Detect which cell encompasses the target text, then output its [x, y] center coordinate. 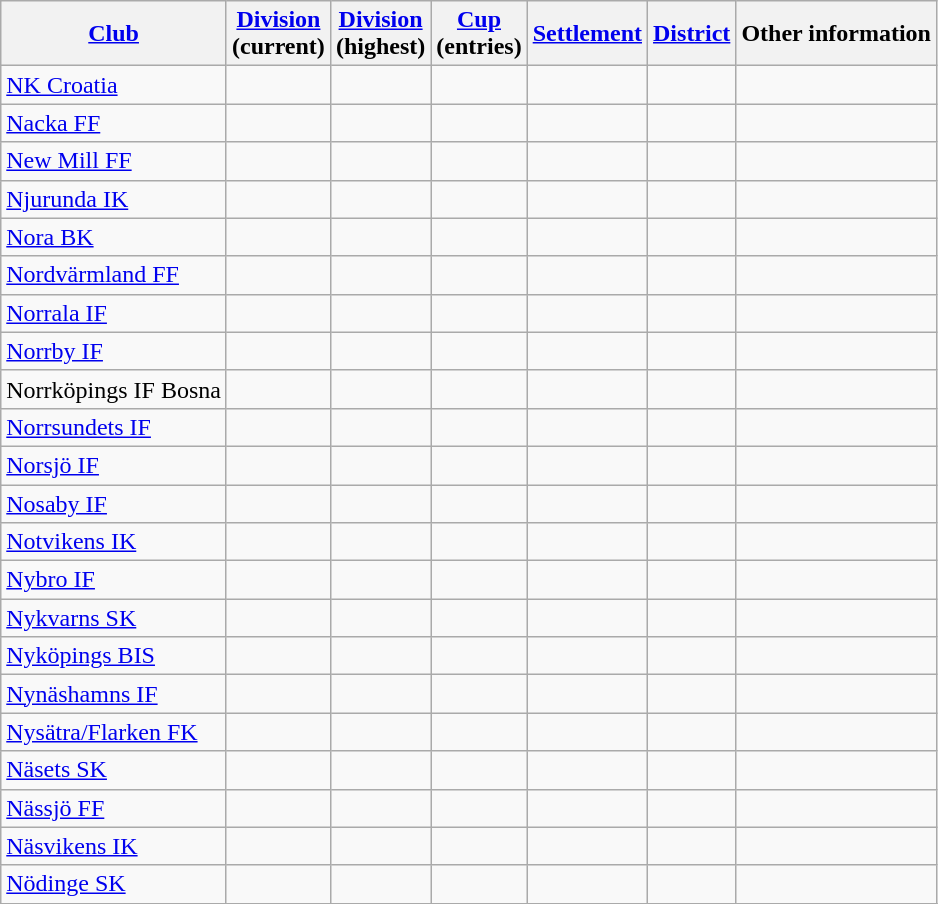
Norrala IF [114, 313]
Nybro IF [114, 580]
Nordvärmland FF [114, 275]
Njurunda IK [114, 199]
Settlement [587, 34]
Nässjö FF [114, 808]
Nynäshamns IF [114, 694]
Nykvarns SK [114, 618]
Nora BK [114, 237]
Cup (entries) [479, 34]
Division (current) [278, 34]
District [692, 34]
Nacka FF [114, 123]
Norrsundets IF [114, 427]
Norsjö IF [114, 465]
Norrby IF [114, 351]
Nyköpings BIS [114, 656]
Nosaby IF [114, 503]
Näsets SK [114, 770]
Club [114, 34]
Notvikens IK [114, 542]
Division (highest) [380, 34]
Nödinge SK [114, 884]
Nysätra/Flarken FK [114, 732]
Näsvikens IK [114, 846]
Norrköpings IF Bosna [114, 389]
NK Croatia [114, 85]
New Mill FF [114, 161]
Other information [836, 34]
